Scan for the cell matching the given text and deliver its (X, Y) coordinate at center. 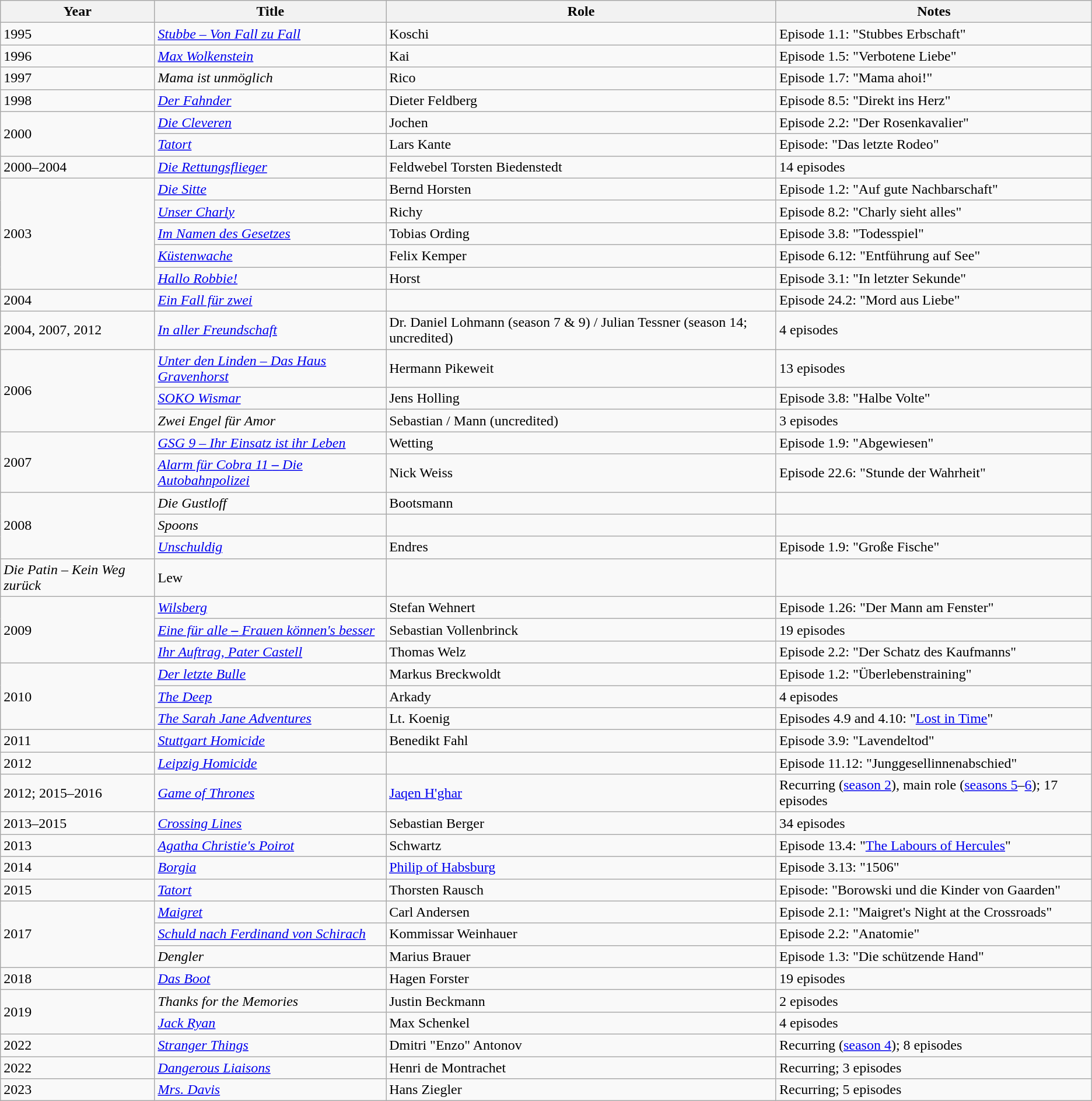
2023 (78, 1090)
2007 (78, 462)
2009 (78, 630)
2013–2015 (78, 823)
Episode 1.26: "Der Mann am Fenster" (933, 607)
Schwartz (581, 845)
Ein Fall für zwei (271, 300)
Dr. Daniel Lohmann (season 7 & 9) / Julian Tessner (season 14; uncredited) (581, 330)
Feldwebel Torsten Biedenstedt (581, 167)
2008 (78, 525)
13 episodes (933, 369)
Episode 3.8: "Todesspiel" (933, 233)
2003 (78, 233)
Horst (581, 278)
Im Namen des Gesetzes (271, 233)
Wetting (581, 443)
Jack Ryan (271, 1023)
2011 (78, 741)
Episode 22.6: "Stunde der Wahrheit" (933, 473)
Episode 11.12: "Junggesellinnenabschied" (933, 763)
2004, 2007, 2012 (78, 330)
Sebastian Vollenbrinck (581, 630)
Episode 2.2: "Anatomie" (933, 934)
Episode 2.2: "Der Rosenkavalier" (933, 123)
1997 (78, 78)
SOKO Wismar (271, 399)
Endres (581, 547)
Zwei Engel für Amor (271, 421)
Unter den Linden – Das Haus Gravenhorst (271, 369)
Game of Thrones (271, 794)
Koschi (581, 34)
Richy (581, 211)
Episode 6.12: "Entführung auf See" (933, 256)
Episode 1.2: "Auf gute Nachbarschaft" (933, 189)
Recurring (season 2), main role (seasons 5–6); 17 episodes (933, 794)
2019 (78, 1012)
Max Wolkenstein (271, 56)
Benedikt Fahl (581, 741)
Wilsberg (271, 607)
2 episodes (933, 1001)
Stranger Things (271, 1045)
Lars Kante (581, 145)
Kommissar Weinhauer (581, 934)
Agatha Christie's Poirot (271, 845)
Sebastian / Mann (uncredited) (581, 421)
Eine für alle – Frauen können's besser (271, 630)
Lt. Koenig (581, 719)
Recurring (season 4); 8 episodes (933, 1045)
2014 (78, 868)
14 episodes (933, 167)
GSG 9 – Ihr Einsatz ist ihr Leben (271, 443)
2012 (78, 763)
Stuttgart Homicide (271, 741)
Die Sitte (271, 189)
Episode 1.2: "Überlebenstraining" (933, 674)
34 episodes (933, 823)
Maigret (271, 912)
Recurring; 5 episodes (933, 1090)
Arkady (581, 696)
Philip of Habsburg (581, 868)
Henri de Montrachet (581, 1067)
1996 (78, 56)
Stubbe – Von Fall zu Fall (271, 34)
Dieter Feldberg (581, 100)
Sebastian Berger (581, 823)
Title (271, 12)
Episode 2.1: "Maigret's Night at the Crossroads" (933, 912)
The Deep (271, 696)
Unschuldig (271, 547)
Mrs. Davis (271, 1090)
Der letzte Bulle (271, 674)
2017 (78, 934)
Die Gustloff (271, 503)
2010 (78, 696)
Die Patin – Kein Weg zurück (78, 578)
Notes (933, 12)
Episode 8.5: "Direkt ins Herz" (933, 100)
Episode 3.13: "1506" (933, 868)
2015 (78, 890)
Episode 2.2: "Der Schatz des Kaufmanns" (933, 652)
1998 (78, 100)
Year (78, 12)
Episode 3.1: "In letzter Sekunde" (933, 278)
Episode 8.2: "Charly sieht alles" (933, 211)
Unser Charly (271, 211)
Die Cleveren (271, 123)
2004 (78, 300)
Dmitri "Enzo" Antonov (581, 1045)
Die Rettungsflieger (271, 167)
Das Boot (271, 978)
Tobias Ording (581, 233)
Episode: "Das letzte Rodeo" (933, 145)
Episode 1.9: "Große Fische" (933, 547)
Thanks for the Memories (271, 1001)
Mama ist unmöglich (271, 78)
Dengler (271, 956)
Dangerous Liaisons (271, 1067)
Leipzig Homicide (271, 763)
Jens Holling (581, 399)
Hagen Forster (581, 978)
Ihr Auftrag, Pater Castell (271, 652)
Thorsten Rausch (581, 890)
Stefan Wehnert (581, 607)
Kai (581, 56)
Borgia (271, 868)
Episode: "Borowski und die Kinder von Gaarden" (933, 890)
Nick Weiss (581, 473)
Bernd Horsten (581, 189)
Episode 24.2: "Mord aus Liebe" (933, 300)
Justin Beckmann (581, 1001)
Spoons (271, 525)
2018 (78, 978)
Episode 1.7: "Mama ahoi!" (933, 78)
Episode 13.4: "The Labours of Hercules" (933, 845)
2012; 2015–2016 (78, 794)
1995 (78, 34)
Episode 1.1: "Stubbes Erbschaft" (933, 34)
Episode 1.9: "Abgewiesen" (933, 443)
2013 (78, 845)
Carl Andersen (581, 912)
Episodes 4.9 and 4.10: "Lost in Time" (933, 719)
Jaqen H'ghar (581, 794)
2000–2004 (78, 167)
Hermann Pikeweit (581, 369)
Max Schenkel (581, 1023)
Thomas Welz (581, 652)
The Sarah Jane Adventures (271, 719)
Recurring; 3 episodes (933, 1067)
Rico (581, 78)
Hallo Robbie! (271, 278)
3 episodes (933, 421)
Jochen (581, 123)
Role (581, 12)
Episode 3.9: "Lavendeltod" (933, 741)
Lew (271, 578)
Alarm für Cobra 11 – Die Autobahnpolizei (271, 473)
Hans Ziegler (581, 1090)
Schuld nach Ferdinand von Schirach (271, 934)
Küstenwache (271, 256)
In aller Freundschaft (271, 330)
2006 (78, 391)
Episode 1.3: "Die schützende Hand" (933, 956)
Markus Breckwoldt (581, 674)
Marius Brauer (581, 956)
Bootsmann (581, 503)
Der Fahnder (271, 100)
Crossing Lines (271, 823)
2000 (78, 134)
Felix Kemper (581, 256)
Episode 1.5: "Verbotene Liebe" (933, 56)
Episode 3.8: "Halbe Volte" (933, 399)
